Return the [x, y] coordinate for the center point of the cell that contains the specified text.  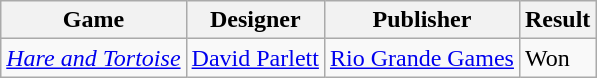
David Parlett [255, 58]
Won [557, 58]
Designer [255, 20]
Publisher [422, 20]
Hare and Tortoise [94, 58]
Result [557, 20]
Rio Grande Games [422, 58]
Game [94, 20]
